Search for the cell housing the specified text and yield its [X, Y] center coordinate. 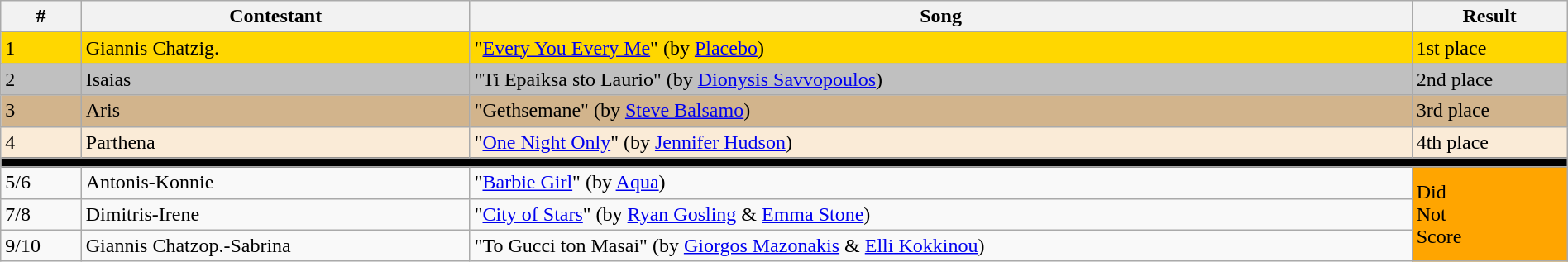
DidNotScore [1489, 214]
Aris [275, 111]
Song [941, 17]
# [41, 17]
"Every You Every Me" (by Placebo) [941, 48]
Parthena [275, 142]
1st place [1489, 48]
4th place [1489, 142]
"One Night Only" (by Jennifer Hudson) [941, 142]
3 [41, 111]
Contestant [275, 17]
5/6 [41, 183]
Isaias [275, 79]
Result [1489, 17]
3rd place [1489, 111]
"City of Stars" (by Ryan Gosling & Emma Stone) [941, 214]
Giannis Chatzig. [275, 48]
9/10 [41, 245]
"To Gucci ton Masai" (by Giorgos Mazonakis & Elli Kokkinou) [941, 245]
2 [41, 79]
2nd place [1489, 79]
Dimitris-Irene [275, 214]
Antonis-Konnie [275, 183]
4 [41, 142]
"Ti Epaiksa sto Laurio" (by Dionysis Savvopoulos) [941, 79]
Giannis Chatzop.-Sabrina [275, 245]
"Barbie Girl" (by Aqua) [941, 183]
1 [41, 48]
7/8 [41, 214]
"Gethsemane" (by Steve Balsamo) [941, 111]
